Extract the [x, y] coordinate from the center of the cell holding the provided text.  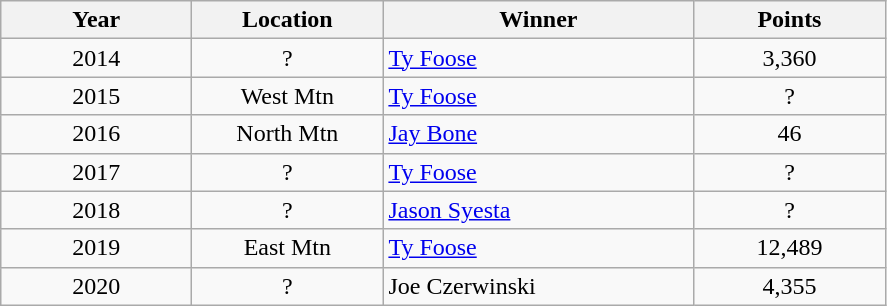
Points [790, 20]
2016 [96, 134]
Location [288, 20]
West Mtn [288, 96]
2018 [96, 210]
2014 [96, 58]
North Mtn [288, 134]
4,355 [790, 286]
Year [96, 20]
2015 [96, 96]
Jason Syesta [538, 210]
Jay Bone [538, 134]
12,489 [790, 248]
Joe Czerwinski [538, 286]
East Mtn [288, 248]
3,360 [790, 58]
46 [790, 134]
2020 [96, 286]
2019 [96, 248]
2017 [96, 172]
Winner [538, 20]
